Detect which cell encompasses the target text, then output its (X, Y) center coordinate. 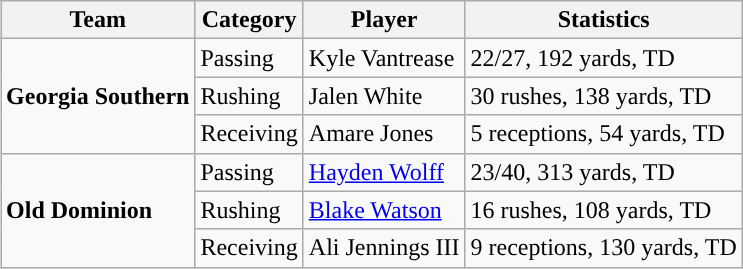
Kyle Vantrease (384, 58)
Player (384, 20)
Ali Jennings III (384, 248)
Amare Jones (384, 134)
Blake Watson (384, 210)
22/27, 192 yards, TD (604, 58)
9 receptions, 130 yards, TD (604, 248)
23/40, 313 yards, TD (604, 172)
Category (249, 20)
16 rushes, 108 yards, TD (604, 210)
Hayden Wolff (384, 172)
30 rushes, 138 yards, TD (604, 96)
Statistics (604, 20)
5 receptions, 54 yards, TD (604, 134)
Team (98, 20)
Georgia Southern (98, 96)
Jalen White (384, 96)
Old Dominion (98, 210)
